Locate the cell with the specified text and output its [X, Y] center coordinate. 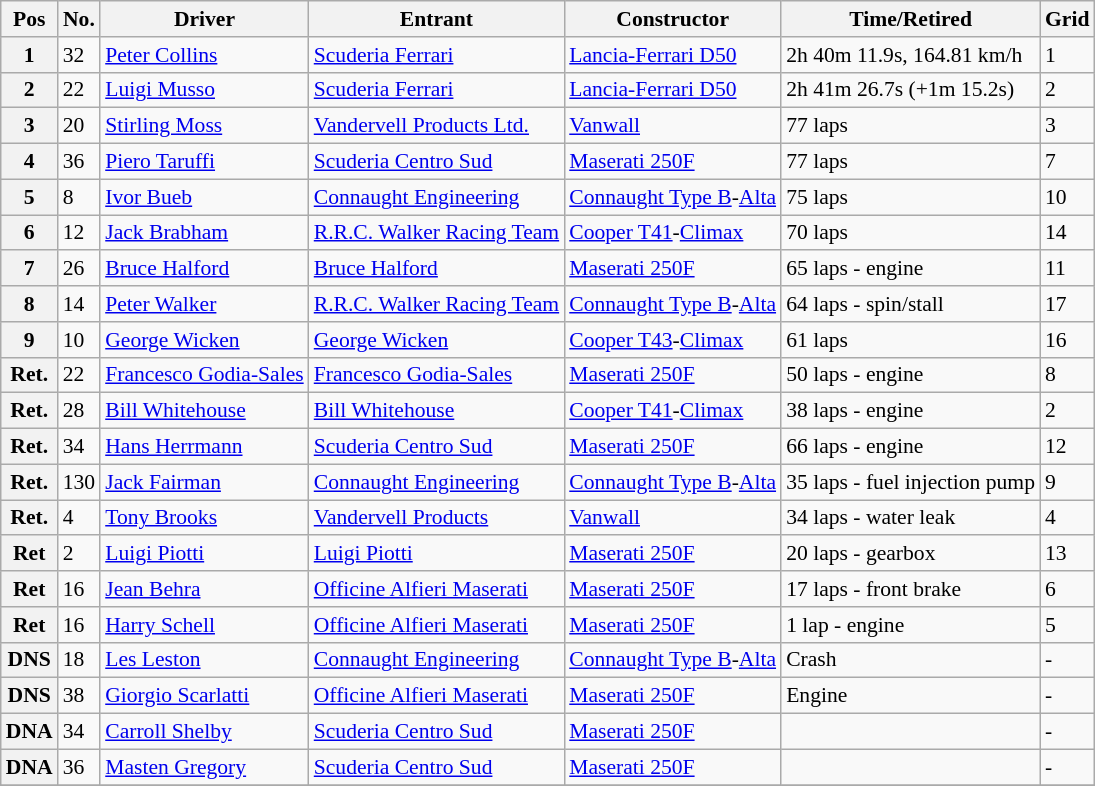
17 [1068, 304]
61 laps [910, 340]
75 laps [910, 197]
17 laps - front brake [910, 589]
Jack Fairman [204, 482]
26 [80, 269]
Carroll Shelby [204, 732]
66 laps - engine [910, 447]
Stirling Moss [204, 126]
Giorgio Scarlatti [204, 696]
34 laps - water leak [910, 518]
Peter Collins [204, 55]
Tony Brooks [204, 518]
Jean Behra [204, 589]
50 laps - engine [910, 375]
Masten Gregory [204, 767]
28 [80, 411]
Driver [204, 19]
65 laps - engine [910, 269]
Hans Herrmann [204, 447]
Grid [1068, 19]
Vandervell Products [436, 518]
20 laps - gearbox [910, 554]
Vandervell Products Ltd. [436, 126]
2h 40m 11.9s, 164.81 km/h [910, 55]
13 [1068, 554]
35 laps - fuel injection pump [910, 482]
Piero Taruffi [204, 162]
No. [80, 19]
Harry Schell [204, 625]
Les Leston [204, 660]
Peter Walker [204, 304]
38 laps - engine [910, 411]
Cooper T43-Climax [672, 340]
Pos [30, 19]
Jack Brabham [204, 233]
20 [80, 126]
64 laps - spin/stall [910, 304]
Luigi Musso [204, 90]
Crash [910, 660]
2h 41m 26.7s (+1m 15.2s) [910, 90]
Ivor Bueb [204, 197]
1 lap - engine [910, 625]
Time/Retired [910, 19]
18 [80, 660]
Entrant [436, 19]
70 laps [910, 233]
32 [80, 55]
38 [80, 696]
Engine [910, 696]
130 [80, 482]
Constructor [672, 19]
11 [1068, 269]
